For the text-containing cell, return its midpoint in [x, y] coordinate format. 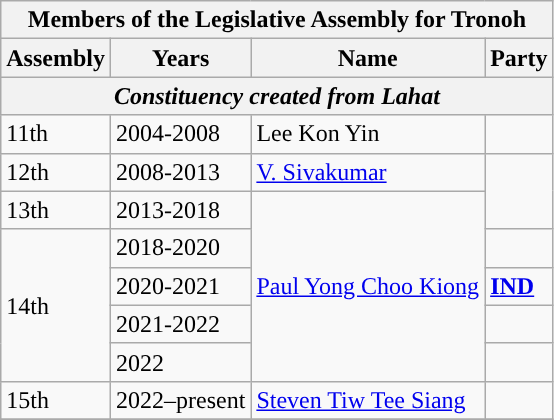
15th [56, 400]
12th [56, 172]
Years [180, 58]
2004-2008 [180, 134]
14th [56, 305]
2022–present [180, 400]
2013-2018 [180, 210]
2022 [180, 362]
2020-2021 [180, 286]
13th [56, 210]
Paul Yong Choo Kiong [368, 286]
IND [519, 286]
Members of the Legislative Assembly for Tronoh [277, 20]
Party [519, 58]
Lee Kon Yin [368, 134]
11th [56, 134]
Assembly [56, 58]
2021-2022 [180, 324]
Name [368, 58]
Steven Tiw Tee Siang [368, 400]
2018-2020 [180, 248]
2008-2013 [180, 172]
V. Sivakumar [368, 172]
Constituency created from Lahat [277, 96]
